Scan for the cell matching the given text and deliver its (X, Y) coordinate at center. 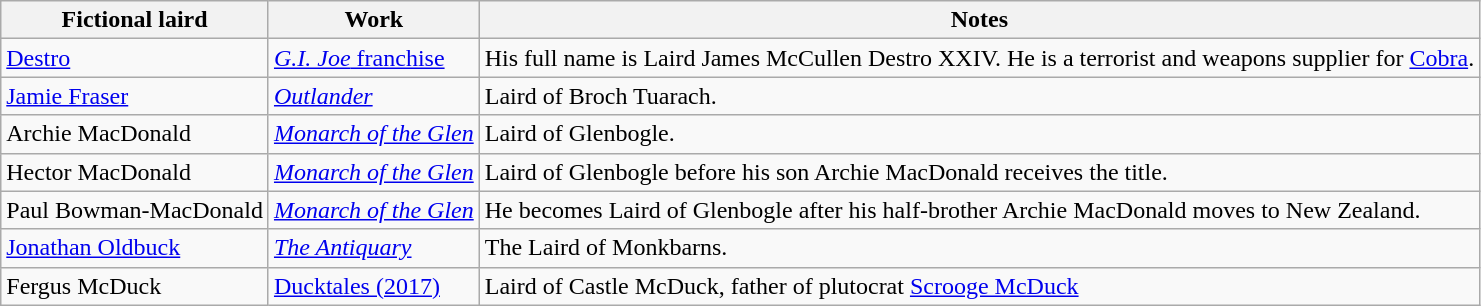
Laird of Castle McDuck, father of plutocrat Scrooge McDuck (979, 286)
Laird of Broch Tuarach. (979, 96)
Ducktales (2017) (374, 286)
His full name is Laird James McCullen Destro XXIV. He is a terrorist and weapons supplier for Cobra. (979, 58)
Outlander (374, 96)
The Antiquary (374, 248)
Destro (135, 58)
He becomes Laird of Glenbogle after his half-brother Archie MacDonald moves to New Zealand. (979, 210)
Work (374, 20)
Paul Bowman-MacDonald (135, 210)
Fictional laird (135, 20)
Jonathan Oldbuck (135, 248)
Archie MacDonald (135, 134)
The Laird of Monkbarns. (979, 248)
Notes (979, 20)
Hector MacDonald (135, 172)
G.I. Joe franchise (374, 58)
Laird of Glenbogle. (979, 134)
Fergus McDuck (135, 286)
Jamie Fraser (135, 96)
Laird of Glenbogle before his son Archie MacDonald receives the title. (979, 172)
